Detect which cell encompasses the target text, then output its (X, Y) center coordinate. 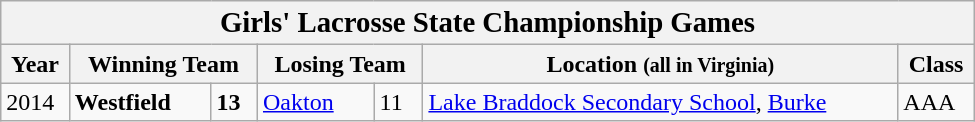
Losing Team (340, 64)
Oakton (316, 102)
Westfield (140, 102)
Year (36, 64)
AAA (936, 102)
2014 (36, 102)
Class (936, 64)
Winning Team (163, 64)
13 (234, 102)
Lake Braddock Secondary School, Burke (660, 102)
11 (398, 102)
Location (all in Virginia) (660, 64)
Girls' Lacrosse State Championship Games (488, 23)
